Scan for the cell matching the given text and deliver its [x, y] coordinate at center. 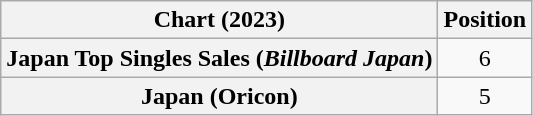
Japan Top Singles Sales (Billboard Japan) [220, 58]
Position [485, 20]
6 [485, 58]
Japan (Oricon) [220, 96]
5 [485, 96]
Chart (2023) [220, 20]
